Extract the (x, y) coordinate from the center of the cell holding the provided text.  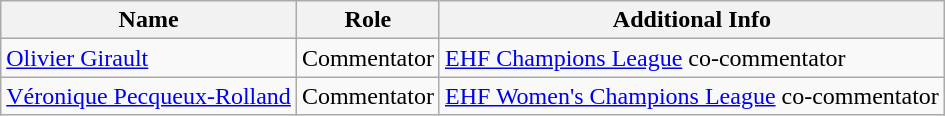
Olivier Girault (149, 58)
Role (368, 20)
Véronique Pecqueux-Rolland (149, 96)
EHF Champions League co-commentator (692, 58)
EHF Women's Champions League co-commentator (692, 96)
Additional Info (692, 20)
Name (149, 20)
